Return the (X, Y) coordinate for the center point of the cell that contains the specified text.  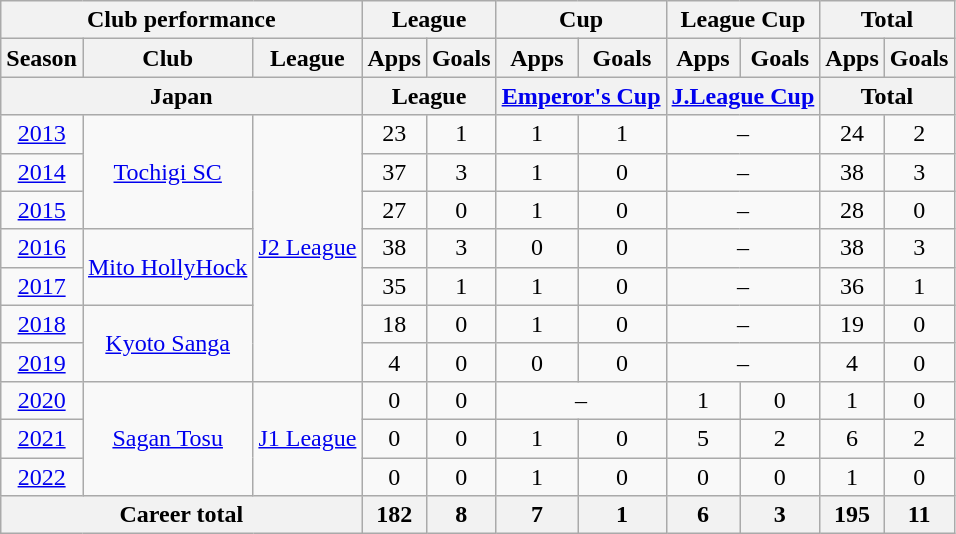
Sagan Tosu (167, 438)
League Cup (743, 20)
J.League Cup (743, 96)
Club performance (182, 20)
2015 (42, 210)
Cup (581, 20)
Club (167, 58)
2013 (42, 134)
37 (394, 172)
2016 (42, 248)
28 (852, 210)
182 (394, 515)
2021 (42, 438)
Mito HollyHock (167, 267)
2017 (42, 286)
36 (852, 286)
2018 (42, 324)
19 (852, 324)
Japan (182, 96)
Emperor's Cup (581, 96)
Tochigi SC (167, 172)
18 (394, 324)
35 (394, 286)
2020 (42, 400)
2014 (42, 172)
27 (394, 210)
11 (919, 515)
J1 League (308, 438)
Career total (182, 515)
Season (42, 58)
2019 (42, 362)
24 (852, 134)
J2 League (308, 248)
Kyoto Sanga (167, 343)
7 (537, 515)
2022 (42, 477)
195 (852, 515)
23 (394, 134)
5 (703, 438)
8 (461, 515)
